Return the (x, y) coordinate for the center point of the cell that contains the specified text.  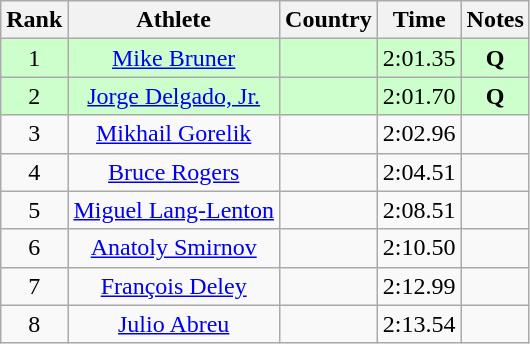
Time (419, 20)
8 (34, 324)
2:10.50 (419, 248)
7 (34, 286)
Athlete (174, 20)
3 (34, 134)
Miguel Lang-Lenton (174, 210)
2:08.51 (419, 210)
Rank (34, 20)
6 (34, 248)
2:01.35 (419, 58)
Jorge Delgado, Jr. (174, 96)
Anatoly Smirnov (174, 248)
2:13.54 (419, 324)
2:02.96 (419, 134)
4 (34, 172)
2:04.51 (419, 172)
2 (34, 96)
François Deley (174, 286)
2:01.70 (419, 96)
1 (34, 58)
Notes (495, 20)
2:12.99 (419, 286)
5 (34, 210)
Country (329, 20)
Mikhail Gorelik (174, 134)
Mike Bruner (174, 58)
Julio Abreu (174, 324)
Bruce Rogers (174, 172)
